Return (x, y) of the center of cell containing provided text 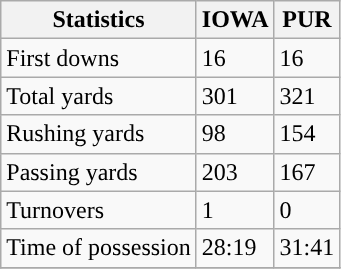
31:41 (307, 248)
Total yards (99, 96)
Statistics (99, 20)
98 (235, 134)
Passing yards (99, 172)
154 (307, 134)
IOWA (235, 20)
321 (307, 96)
PUR (307, 20)
Rushing yards (99, 134)
Turnovers (99, 210)
167 (307, 172)
301 (235, 96)
203 (235, 172)
1 (235, 210)
Time of possession (99, 248)
First downs (99, 58)
0 (307, 210)
28:19 (235, 248)
